Determine the (X, Y) coordinate at the center of the cell enclosing the given text.  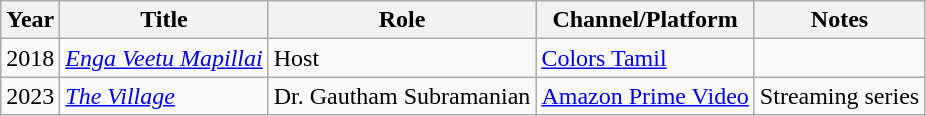
Amazon Prime Video (645, 96)
Host (402, 58)
The Village (164, 96)
Dr. Gautham Subramanian (402, 96)
Notes (839, 20)
Title (164, 20)
Enga Veetu Mapillai (164, 58)
2023 (30, 96)
Streaming series (839, 96)
Role (402, 20)
Colors Tamil (645, 58)
2018 (30, 58)
Year (30, 20)
Channel/Platform (645, 20)
